From the cell containing the given text, extract its center point as (X, Y) coordinate. 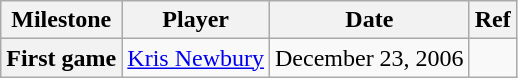
Ref (492, 20)
Date (369, 20)
Player (196, 20)
Milestone (62, 20)
December 23, 2006 (369, 58)
First game (62, 58)
Kris Newbury (196, 58)
